Find where the given text appears and provide that cell's center as (x, y) coordinate. 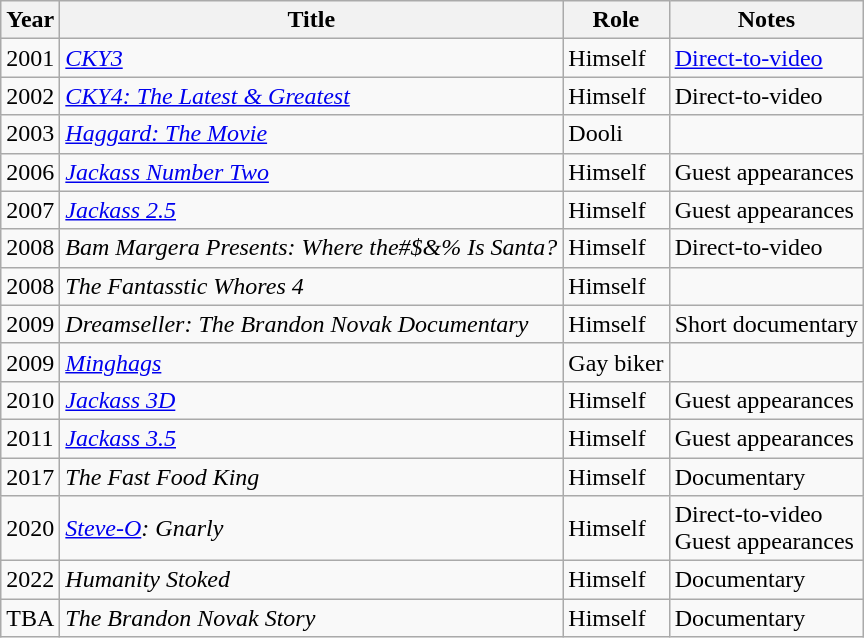
Steve-O: Gnarly (312, 528)
2017 (30, 477)
Dooli (616, 134)
CKY4: The Latest & Greatest (312, 96)
Notes (766, 20)
2020 (30, 528)
CKY3 (312, 58)
2003 (30, 134)
Jackass Number Two (312, 172)
TBA (30, 618)
Gay biker (616, 362)
Role (616, 20)
Dreamseller: The Brandon Novak Documentary (312, 324)
2011 (30, 438)
2010 (30, 400)
Jackass 3D (312, 400)
Haggard: The Movie (312, 134)
Jackass 3.5 (312, 438)
2002 (30, 96)
Direct-to-videoGuest appearances (766, 528)
Humanity Stoked (312, 580)
Year (30, 20)
2022 (30, 580)
Minghags (312, 362)
Title (312, 20)
2001 (30, 58)
The Fantasstic Whores 4 (312, 286)
Short documentary (766, 324)
2006 (30, 172)
The Fast Food King (312, 477)
2007 (30, 210)
The Brandon Novak Story (312, 618)
Bam Margera Presents: Where the#$&% Is Santa? (312, 248)
Jackass 2.5 (312, 210)
